Locate the cell with the specified text and output its (X, Y) center coordinate. 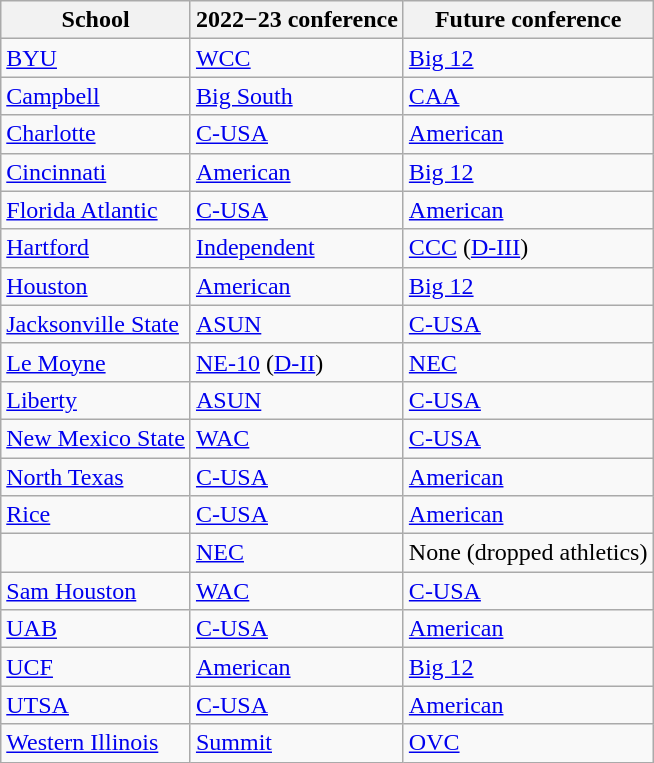
Charlotte (96, 134)
Independent (296, 248)
Campbell (96, 96)
Rice (96, 515)
Hartford (96, 248)
UCF (96, 667)
UAB (96, 629)
New Mexico State (96, 438)
Big South (296, 96)
Florida Atlantic (96, 210)
OVC (528, 743)
Future conference (528, 20)
Jacksonville State (96, 324)
School (96, 20)
BYU (96, 58)
None (dropped athletics) (528, 553)
Houston (96, 286)
NE-10 (D-II) (296, 362)
UTSA (96, 705)
Liberty (96, 400)
CAA (528, 96)
Western Illinois (96, 743)
2022−23 conference (296, 20)
WCC (296, 58)
Summit (296, 743)
Le Moyne (96, 362)
Sam Houston (96, 591)
CCC (D-III) (528, 248)
Cincinnati (96, 172)
North Texas (96, 477)
